Search for the cell housing the specified text and yield its [X, Y] center coordinate. 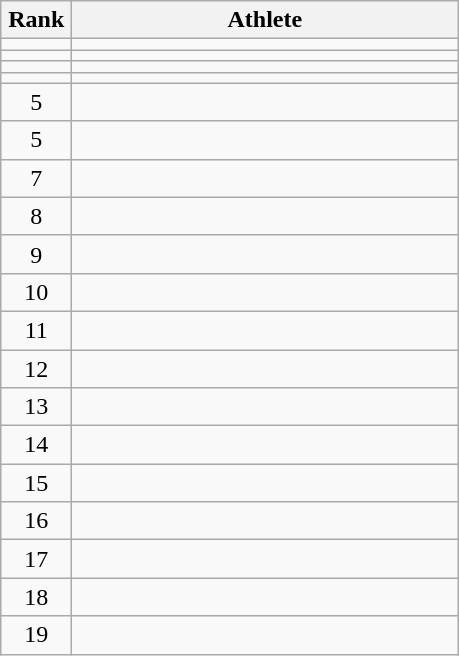
18 [36, 597]
7 [36, 178]
19 [36, 635]
13 [36, 407]
12 [36, 369]
11 [36, 330]
10 [36, 292]
14 [36, 445]
17 [36, 559]
9 [36, 254]
Athlete [265, 20]
16 [36, 521]
15 [36, 483]
Rank [36, 20]
8 [36, 216]
